Search for the cell housing the specified text and yield its (X, Y) center coordinate. 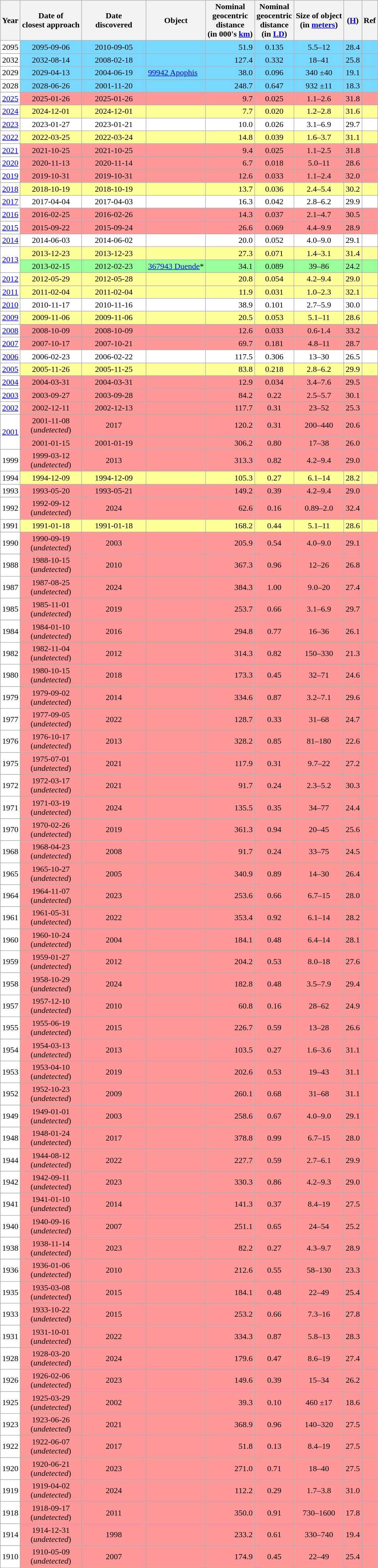
0.80 (274, 443)
1918 (10, 1512)
1961-05-31(undetected) (51, 918)
60.8 (230, 1006)
1952 (10, 1094)
173.3 (230, 675)
2005-11-26 (51, 369)
932 ±11 (319, 86)
19–43 (319, 1072)
0.018 (274, 163)
31.4 (353, 253)
1980-10-15(undetected) (51, 675)
1919 (10, 1491)
1910-05-09(undetected) (51, 1556)
7.3–16 (319, 1314)
4.2–9.3 (319, 1182)
368.9 (230, 1424)
1928-03-20(undetected) (51, 1358)
0.037 (274, 215)
3.2–7.1 (319, 697)
2012-02-23 (114, 266)
1968-04-23(undetected) (51, 851)
149.2 (230, 491)
0.6-1.4 (319, 331)
32.4 (353, 508)
0.096 (274, 73)
1990-09-19(undetected) (51, 543)
1944-08-12(undetected) (51, 1160)
1968 (10, 851)
26.4 (353, 874)
82.2 (230, 1248)
2020 (10, 163)
30.5 (353, 215)
1985 (10, 609)
2003-09-27 (51, 395)
1977 (10, 719)
1910 (10, 1556)
0.053 (274, 318)
378.8 (230, 1138)
14.8 (230, 137)
0.68 (274, 1094)
13–30 (319, 356)
2023-01-27 (51, 124)
20.6 (353, 425)
1987 (10, 587)
105.3 (230, 478)
27.2 (353, 763)
2032 (10, 60)
33.2 (353, 331)
2020-11-14 (114, 163)
1.6–3.6 (319, 1050)
2.3–5.2 (319, 786)
28.3 (353, 1336)
24.4 (353, 807)
1935 (10, 1292)
39–86 (319, 266)
2001-11-20 (114, 86)
Size of object(in meters) (319, 20)
0.036 (274, 189)
4.3–9.7 (319, 1248)
1923 (10, 1424)
1954-03-13(undetected) (51, 1050)
3.4–7.6 (319, 382)
0.039 (274, 137)
1941 (10, 1204)
7.7 (230, 111)
34–77 (319, 807)
19.1 (353, 73)
24.2 (353, 266)
38.0 (230, 73)
12.9 (230, 382)
1977-09-05(undetected) (51, 719)
0.10 (274, 1402)
26.8 (353, 565)
23.3 (353, 1270)
29.5 (353, 382)
200–440 (319, 425)
1918-09-17(undetected) (51, 1512)
1960 (10, 939)
0.026 (274, 124)
2008-02-18 (114, 60)
18.6 (353, 1402)
1959 (10, 962)
1980 (10, 675)
204.2 (230, 962)
0.99 (274, 1138)
1936-01-06(undetected) (51, 1270)
150–330 (319, 653)
334.6 (230, 697)
0.181 (274, 343)
0.031 (274, 292)
2.4–5.4 (319, 189)
1999-03-12(undetected) (51, 461)
21.3 (353, 653)
23–52 (319, 408)
31.6 (353, 111)
69.7 (230, 343)
1984-01-10(undetected) (51, 631)
2.5–5.7 (319, 395)
174.9 (230, 1556)
140–320 (319, 1424)
460 ±17 (319, 1402)
13.7 (230, 189)
1965-10-27(undetected) (51, 874)
1985-11-01(undetected) (51, 609)
1931-10-01(undetected) (51, 1336)
2014-06-02 (114, 240)
15–34 (319, 1380)
1961 (10, 918)
1.7–3.8 (319, 1491)
103.5 (230, 1050)
1935-03-08(undetected) (51, 1292)
2032-08-14 (51, 60)
112.2 (230, 1491)
2020-11-13 (51, 163)
13–28 (319, 1027)
1933 (10, 1314)
18–41 (319, 60)
212.6 (230, 1270)
0.85 (274, 742)
350.0 (230, 1512)
0.332 (274, 60)
2016-02-26 (114, 215)
117.7 (230, 408)
6.7 (230, 163)
32–71 (319, 675)
1955-06-19(undetected) (51, 1027)
2014-06-03 (51, 240)
25.6 (353, 830)
14–30 (319, 874)
2006 (10, 356)
361.3 (230, 830)
1992 (10, 508)
168.2 (230, 526)
26.2 (353, 1380)
306.2 (230, 443)
2017-04-04 (51, 202)
120.2 (230, 425)
0.042 (274, 202)
0.47 (274, 1358)
251.1 (230, 1226)
2001-01-19 (114, 443)
0.86 (274, 1182)
4.8–11 (319, 343)
2002-12-13 (114, 408)
25.2 (353, 1226)
0.135 (274, 47)
34.1 (230, 266)
179.6 (230, 1358)
1952-10-23(undetected) (51, 1094)
2006-02-23 (51, 356)
20.8 (230, 279)
384.3 (230, 587)
1914 (10, 1535)
18–40 (319, 1468)
0.54 (274, 543)
62.6 (230, 508)
314.3 (230, 653)
0.647 (274, 86)
26.1 (353, 631)
258.6 (230, 1116)
29.6 (353, 697)
Object (176, 20)
1957-12-10(undetected) (51, 1006)
1919-04-02(undetected) (51, 1491)
0.77 (274, 631)
1965 (10, 874)
2010-11-16 (114, 305)
0.218 (274, 369)
2005-11-25 (114, 369)
1979 (10, 697)
28.7 (353, 343)
0.29 (274, 1491)
2004-06-19 (114, 73)
1.1–2.6 (319, 99)
Datediscovered (114, 20)
1953-04-10(undetected) (51, 1072)
31.0 (353, 1491)
1926-02-06(undetected) (51, 1380)
5.0–11 (319, 163)
135.5 (230, 807)
11.9 (230, 292)
1970 (10, 830)
81–180 (319, 742)
1.1–2.5 (319, 150)
248.7 (230, 86)
0.13 (274, 1447)
2.1–4.7 (319, 215)
Nominalgeocentricdistance(in 000's km) (230, 20)
2007-10-21 (114, 343)
18.3 (353, 86)
1994 (10, 478)
0.44 (274, 526)
1959-01-27(undetected) (51, 962)
1.00 (274, 587)
1958-10-29(undetected) (51, 983)
0.089 (274, 266)
1941-01-10(undetected) (51, 1204)
340 ±40 (319, 73)
26.0 (353, 443)
1938 (10, 1248)
0.89–2.0 (319, 508)
227.7 (230, 1160)
29.4 (353, 983)
27.3 (230, 253)
0.052 (274, 240)
9.0–20 (319, 587)
0.61 (274, 1535)
(H) (353, 20)
1972 (10, 786)
24.7 (353, 719)
2022-03-24 (114, 137)
1948 (10, 1138)
1.4–3.1 (319, 253)
Date ofclosest approach (51, 20)
8.0–18 (319, 962)
24.5 (353, 851)
2015-09-22 (51, 228)
24.6 (353, 675)
0.020 (274, 111)
24.9 (353, 1006)
9.7–22 (319, 763)
4.4–9.9 (319, 228)
0.069 (274, 228)
1928 (10, 1358)
182.8 (230, 983)
17–38 (319, 443)
0.65 (274, 1226)
Nominalgeocentricdistance(in LD) (274, 20)
1958 (10, 983)
1999 (10, 461)
0.35 (274, 807)
1942-09-11(undetected) (51, 1182)
1992-09-12(undetected) (51, 508)
2010-11-17 (51, 305)
58–130 (319, 1270)
1920-06-21(undetected) (51, 1468)
0.37 (274, 1204)
127.4 (230, 60)
1922 (10, 1447)
730–1600 (319, 1512)
32.1 (353, 292)
3.5–7.9 (319, 983)
2029 (10, 73)
1976 (10, 742)
1954 (10, 1050)
24–54 (319, 1226)
25.8 (353, 60)
1970-02-26(undetected) (51, 830)
14.3 (230, 215)
1964-11-07(undetected) (51, 895)
334.3 (230, 1336)
1979-09-02(undetected) (51, 697)
1.0–2.3 (319, 292)
367943 Duende* (176, 266)
0.101 (274, 305)
1998 (114, 1535)
1988 (10, 565)
367.3 (230, 565)
20.0 (230, 240)
271.0 (230, 1468)
2023-01-21 (114, 124)
1914-12-31(undetected) (51, 1535)
28.4 (353, 47)
1949-01-01(undetected) (51, 1116)
328.2 (230, 742)
9.7 (230, 99)
Ref (370, 20)
1948-01-24(undetected) (51, 1138)
30.2 (353, 189)
2012-05-29 (51, 279)
2028-06-26 (51, 86)
19.4 (353, 1535)
1949 (10, 1116)
1991 (10, 526)
1944 (10, 1160)
27.8 (353, 1314)
2007-10-17 (51, 343)
2001 (10, 432)
0.22 (274, 395)
33–75 (319, 851)
28–62 (319, 1006)
294.8 (230, 631)
5.5–12 (319, 47)
253.6 (230, 895)
117.5 (230, 356)
226.7 (230, 1027)
1957 (10, 1006)
141.3 (230, 1204)
2015-09-24 (114, 228)
25.3 (353, 408)
1975 (10, 763)
2.7–6.1 (319, 1160)
330.3 (230, 1182)
149.6 (230, 1380)
2012-05-28 (114, 279)
1971 (10, 807)
2095 (10, 47)
83.8 (230, 369)
1975-07-01(undetected) (51, 763)
51.8 (230, 1447)
1960-10-24(undetected) (51, 939)
30.1 (353, 395)
0.034 (274, 382)
0.33 (274, 719)
0.71 (274, 1468)
30.0 (353, 305)
340.9 (230, 874)
253.2 (230, 1314)
1925 (10, 1402)
1993 (10, 491)
2028 (10, 86)
1936 (10, 1270)
2013-02-15 (51, 266)
1931 (10, 1336)
1993-05-20 (51, 491)
0.92 (274, 918)
330–740 (319, 1535)
2001-01-15 (51, 443)
353.4 (230, 918)
202.6 (230, 1072)
2016-02-25 (51, 215)
0.55 (274, 1270)
1982 (10, 653)
51.9 (230, 47)
27.6 (353, 962)
2095-09-06 (51, 47)
84.2 (230, 395)
2.7–5.9 (319, 305)
10.0 (230, 124)
6.4–14 (319, 939)
1922-06-07(undetected) (51, 1447)
1955 (10, 1027)
2025 (10, 99)
117.9 (230, 763)
2022-03-25 (51, 137)
38.9 (230, 305)
17.8 (353, 1512)
0.054 (274, 279)
16–36 (319, 631)
0.306 (274, 356)
28.1 (353, 939)
1925-03-29(undetected) (51, 1402)
20.5 (230, 318)
22.6 (353, 742)
1.1–2.4 (319, 176)
1.2–2.8 (319, 111)
0.67 (274, 1116)
2002-12-11 (51, 408)
8.6–19 (319, 1358)
30.3 (353, 786)
1971-03-19(undetected) (51, 807)
1953 (10, 1072)
20–45 (319, 830)
1933-10-22(undetected) (51, 1314)
260.1 (230, 1094)
233.2 (230, 1535)
1982-11-04(undetected) (51, 653)
1993-05-21 (114, 491)
313.3 (230, 461)
128.7 (230, 719)
1942 (10, 1182)
2010-09-05 (114, 47)
1938-11-14(undetected) (51, 1248)
12–26 (319, 565)
2006-02-22 (114, 356)
1940-09-16(undetected) (51, 1226)
0.94 (274, 830)
0.91 (274, 1512)
9.4 (230, 150)
1987-08-25(undetected) (51, 587)
39.3 (230, 1402)
1923-06-26(undetected) (51, 1424)
1984 (10, 631)
5.8–13 (319, 1336)
26.5 (353, 356)
0.071 (274, 253)
1990 (10, 543)
16.3 (230, 202)
1.6–3.7 (319, 137)
1926 (10, 1380)
2001-11-08(undetected) (51, 425)
2017-04-03 (114, 202)
253.7 (230, 609)
1940 (10, 1226)
205.9 (230, 543)
2003-09-28 (114, 395)
32.0 (353, 176)
2029-04-13 (51, 73)
0.89 (274, 874)
1964 (10, 895)
1988-10-15(undetected) (51, 565)
1920 (10, 1468)
1972-03-17(undetected) (51, 786)
1976-10-17(undetected) (51, 742)
Year (10, 20)
99942 Apophis (176, 73)
